Pinpoint the cell where the given text exists, returning its (X, Y) midpoint coordinate. 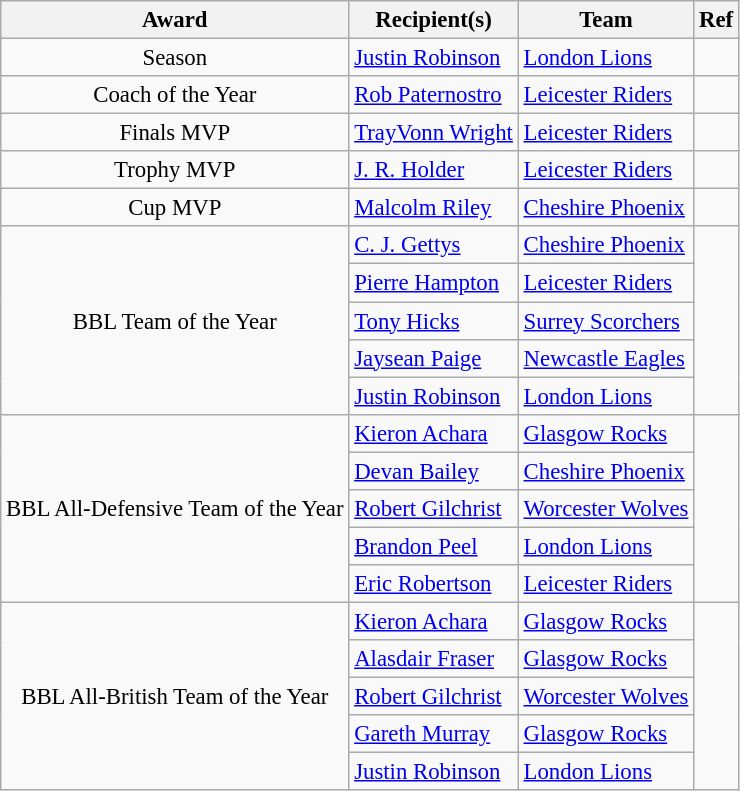
Newcastle Eagles (606, 358)
Cup MVP (175, 208)
TrayVonn Wright (434, 133)
BBL All-British Team of the Year (175, 696)
Pierre Hampton (434, 283)
Team (606, 20)
Tony Hicks (434, 321)
Devan Bailey (434, 471)
C. J. Gettys (434, 245)
Malcolm Riley (434, 208)
Brandon Peel (434, 546)
Recipient(s) (434, 20)
Season (175, 58)
Alasdair Fraser (434, 659)
BBL All-Defensive Team of the Year (175, 508)
Coach of the Year (175, 95)
J. R. Holder (434, 170)
Rob Paternostro (434, 95)
Jaysean Paige (434, 358)
Trophy MVP (175, 170)
Eric Robertson (434, 584)
BBL Team of the Year (175, 320)
Surrey Scorchers (606, 321)
Gareth Murray (434, 734)
Finals MVP (175, 133)
Award (175, 20)
Ref (716, 20)
